Identify which cell holds the provided text, then report its (X, Y) central coordinate. 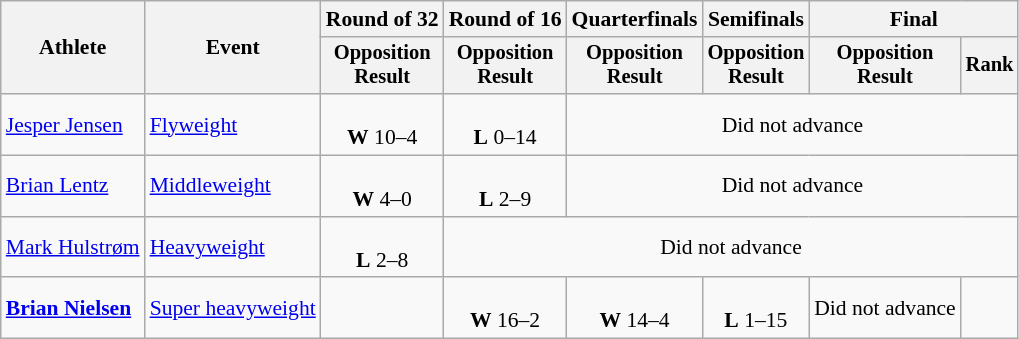
Rank (990, 66)
Event (233, 48)
Flyweight (233, 124)
Brian Lentz (73, 186)
W 10–4 (382, 124)
Middleweight (233, 186)
W 4–0 (382, 186)
Athlete (73, 48)
L 1–15 (756, 308)
L 2–9 (506, 186)
Quarterfinals (635, 19)
Round of 32 (382, 19)
Jesper Jensen (73, 124)
Mark Hulstrøm (73, 248)
Heavyweight (233, 248)
Semifinals (756, 19)
Brian Nielsen (73, 308)
W 16–2 (506, 308)
Final (914, 19)
Super heavyweight (233, 308)
L 0–14 (506, 124)
W 14–4 (635, 308)
L 2–8 (382, 248)
Round of 16 (506, 19)
